For the text-containing cell, return its midpoint in (X, Y) coordinate format. 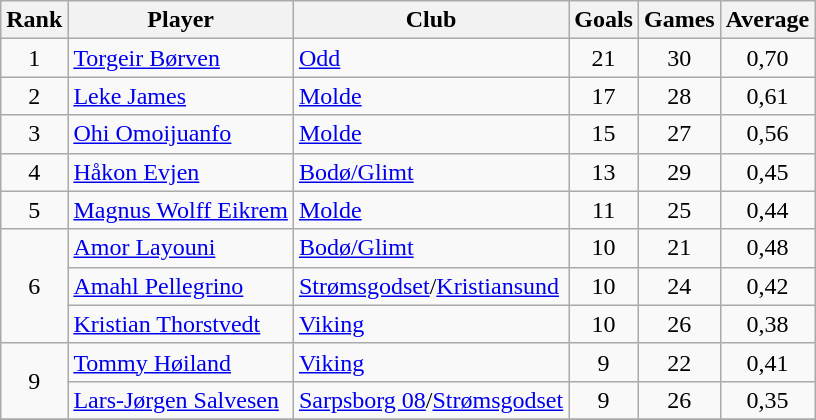
Odd (430, 58)
0,41 (768, 362)
Torgeir Børven (181, 58)
0,42 (768, 286)
2 (34, 96)
25 (679, 210)
Leke James (181, 96)
15 (604, 134)
22 (679, 362)
3 (34, 134)
24 (679, 286)
17 (604, 96)
30 (679, 58)
Lars-Jørgen Salvesen (181, 400)
11 (604, 210)
Tommy Høiland (181, 362)
Club (430, 20)
Goals (604, 20)
Strømsgodset/Kristiansund (430, 286)
5 (34, 210)
0,56 (768, 134)
1 (34, 58)
Average (768, 20)
Amor Layouni (181, 248)
0,70 (768, 58)
0,35 (768, 400)
Games (679, 20)
Håkon Evjen (181, 172)
6 (34, 286)
Rank (34, 20)
Player (181, 20)
4 (34, 172)
Ohi Omoijuanfo (181, 134)
13 (604, 172)
Magnus Wolff Eikrem (181, 210)
0,44 (768, 210)
0,45 (768, 172)
27 (679, 134)
Sarpsborg 08/Strømsgodset (430, 400)
28 (679, 96)
Amahl Pellegrino (181, 286)
0,38 (768, 324)
29 (679, 172)
0,48 (768, 248)
0,61 (768, 96)
Kristian Thorstvedt (181, 324)
